Determine the (X, Y) coordinate at the center of the cell enclosing the given text.  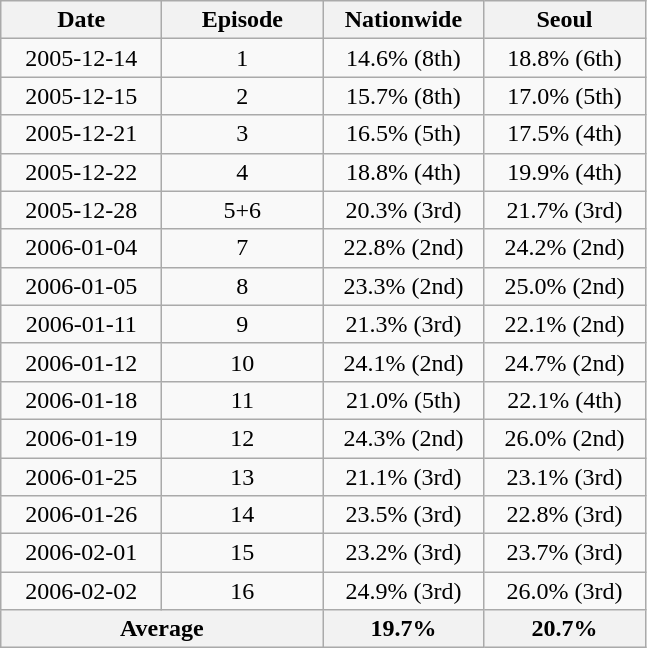
2006-01-18 (82, 400)
Seoul (564, 20)
3 (242, 134)
20.7% (564, 629)
26.0% (2nd) (564, 438)
21.3% (3rd) (404, 324)
16 (242, 591)
2006-02-01 (82, 553)
1 (242, 58)
Average (162, 629)
11 (242, 400)
19.7% (404, 629)
19.9% (4th) (564, 172)
2006-01-26 (82, 515)
24.3% (2nd) (404, 438)
21.0% (5th) (404, 400)
2006-01-12 (82, 362)
10 (242, 362)
2 (242, 96)
4 (242, 172)
7 (242, 248)
13 (242, 477)
22.1% (2nd) (564, 324)
17.5% (4th) (564, 134)
24.9% (3rd) (404, 591)
16.5% (5th) (404, 134)
24.2% (2nd) (564, 248)
21.1% (3rd) (404, 477)
8 (242, 286)
15.7% (8th) (404, 96)
25.0% (2nd) (564, 286)
23.7% (3rd) (564, 553)
2006-01-11 (82, 324)
2005-12-15 (82, 96)
18.8% (6th) (564, 58)
20.3% (3rd) (404, 210)
2006-01-04 (82, 248)
18.8% (4th) (404, 172)
9 (242, 324)
23.3% (2nd) (404, 286)
12 (242, 438)
2006-01-05 (82, 286)
2006-01-25 (82, 477)
2005-12-28 (82, 210)
22.8% (2nd) (404, 248)
2005-12-14 (82, 58)
23.2% (3rd) (404, 553)
2005-12-22 (82, 172)
Date (82, 20)
24.1% (2nd) (404, 362)
23.1% (3rd) (564, 477)
Episode (242, 20)
2005-12-21 (82, 134)
26.0% (3rd) (564, 591)
15 (242, 553)
23.5% (3rd) (404, 515)
Nationwide (404, 20)
2006-01-19 (82, 438)
2006-02-02 (82, 591)
17.0% (5th) (564, 96)
14.6% (8th) (404, 58)
14 (242, 515)
22.8% (3rd) (564, 515)
5+6 (242, 210)
21.7% (3rd) (564, 210)
24.7% (2nd) (564, 362)
22.1% (4th) (564, 400)
